Locate the cell with the specified text and output its [x, y] center coordinate. 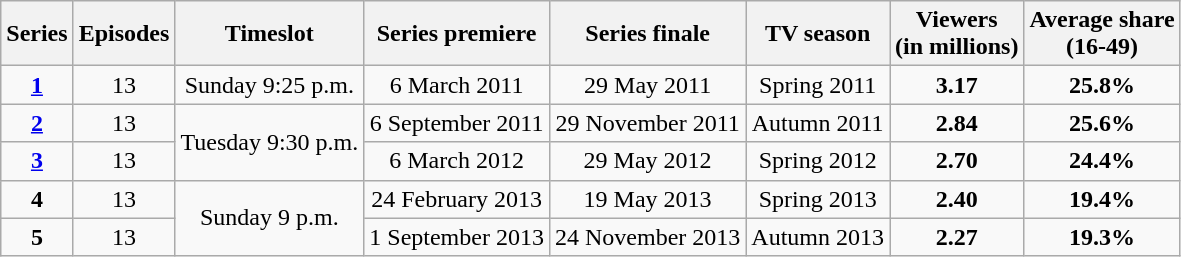
24.4% [1102, 161]
6 March 2012 [457, 161]
2.70 [957, 161]
25.6% [1102, 123]
Sunday 9:25 p.m. [270, 85]
2 [37, 123]
Series [37, 34]
29 May 2011 [647, 85]
Sunday 9 p.m. [270, 218]
3.17 [957, 85]
Spring 2011 [818, 85]
6 September 2011 [457, 123]
19.4% [1102, 199]
Viewers(in millions) [957, 34]
Spring 2013 [818, 199]
TV season [818, 34]
Episodes [124, 34]
25.8% [1102, 85]
24 February 2013 [457, 199]
2.27 [957, 237]
4 [37, 199]
Spring 2012 [818, 161]
19.3% [1102, 237]
Series finale [647, 34]
1 September 2013 [457, 237]
Autumn 2013 [818, 237]
Tuesday 9:30 p.m. [270, 142]
29 November 2011 [647, 123]
3 [37, 161]
29 May 2012 [647, 161]
Timeslot [270, 34]
2.84 [957, 123]
Series premiere [457, 34]
Autumn 2011 [818, 123]
6 March 2011 [457, 85]
5 [37, 237]
Average share(16-49) [1102, 34]
1 [37, 85]
19 May 2013 [647, 199]
2.40 [957, 199]
24 November 2013 [647, 237]
